Provide the (X, Y) coordinate of the cell's center where the given text is located.  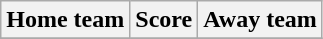
Away team (260, 20)
Home team (66, 20)
Score (164, 20)
